Detect which cell encompasses the target text, then output its [x, y] center coordinate. 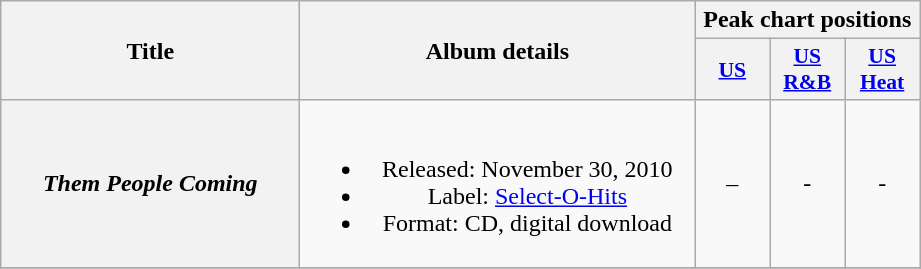
Released: November 30, 2010Label: Select-O-HitsFormat: CD, digital download [498, 184]
Peak chart positions [808, 20]
Album details [498, 50]
Title [150, 50]
– [732, 184]
US [732, 70]
Them People Coming [150, 184]
US R&B [808, 70]
US Heat [882, 70]
